Return [X, Y] of the center of cell containing provided text 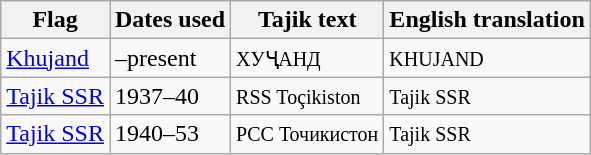
English translation [487, 20]
1937–40 [170, 96]
PCC Точикистон [308, 134]
KHUJAND [487, 58]
Tajik text [308, 20]
–present [170, 58]
Khujand [56, 58]
RSS Toçikiston [308, 96]
1940–53 [170, 134]
Dates used [170, 20]
ХУҶАНД [308, 58]
Flag [56, 20]
